Extract the [X, Y] coordinate from the center of the cell holding the provided text.  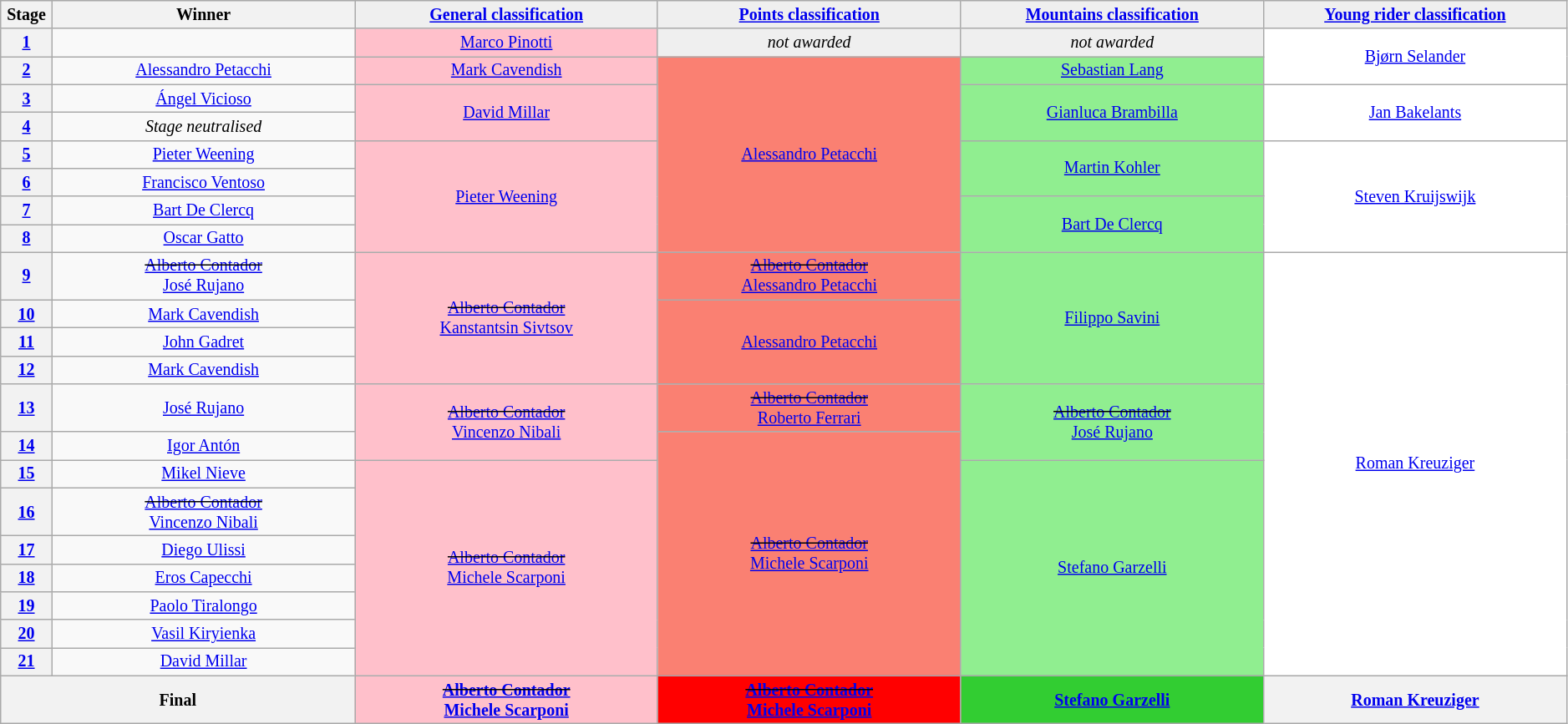
18 [27, 578]
2 [27, 70]
José Rujano [204, 408]
9 [27, 276]
Sebastian Lang [1113, 70]
1 [27, 43]
Bjørn Selander [1415, 57]
11 [27, 342]
Mikel Nieve [204, 474]
Francisco Ventoso [204, 182]
4 [27, 127]
Ángel Vicioso [204, 99]
Igor Antón [204, 446]
Points classification [809, 15]
14 [27, 446]
Steven Kruijswijk [1415, 196]
12 [27, 371]
Stage neutralised [204, 127]
Eros Capecchi [204, 578]
16 [27, 513]
Mountains classification [1113, 15]
19 [27, 606]
Oscar Gatto [204, 239]
8 [27, 239]
Diego Ulissi [204, 549]
Stage [27, 15]
Winner [204, 15]
10 [27, 314]
Filippo Savini [1113, 318]
Young rider classification [1415, 15]
21 [27, 661]
Gianluca Brambilla [1113, 112]
John Gadret [204, 342]
13 [27, 408]
3 [27, 99]
15 [27, 474]
Alberto ContadorKanstantsin Sivtsov [506, 318]
Vasil Kiryienka [204, 633]
Marco Pinotti [506, 43]
17 [27, 549]
Jan Bakelants [1415, 112]
Paolo Tiralongo [204, 606]
7 [27, 210]
Final [178, 700]
Alberto ContadorAlessandro Petacchi [809, 276]
5 [27, 154]
Martin Kohler [1113, 169]
20 [27, 633]
General classification [506, 15]
Alberto ContadorRoberto Ferrari [809, 408]
6 [27, 182]
